Identify which cell holds the provided text, then report its (x, y) central coordinate. 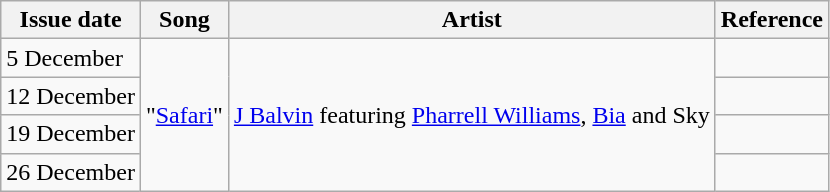
12 December (71, 96)
J Balvin featuring Pharrell Williams, Bia and Sky (472, 115)
Song (184, 20)
Issue date (71, 20)
"Safari" (184, 115)
Reference (772, 20)
5 December (71, 58)
Artist (472, 20)
26 December (71, 172)
19 December (71, 134)
